Identify which cell holds the provided text, then report its (X, Y) central coordinate. 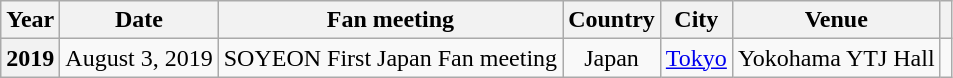
Japan (612, 58)
Country (612, 20)
Yokohama YTJ Hall (836, 58)
SOYEON First Japan Fan meeting (390, 58)
Tokyo (696, 58)
Date (139, 20)
2019 (30, 58)
Fan meeting (390, 20)
Venue (836, 20)
City (696, 20)
Year (30, 20)
August 3, 2019 (139, 58)
